Find where the given text appears and provide that cell's center as (X, Y) coordinate. 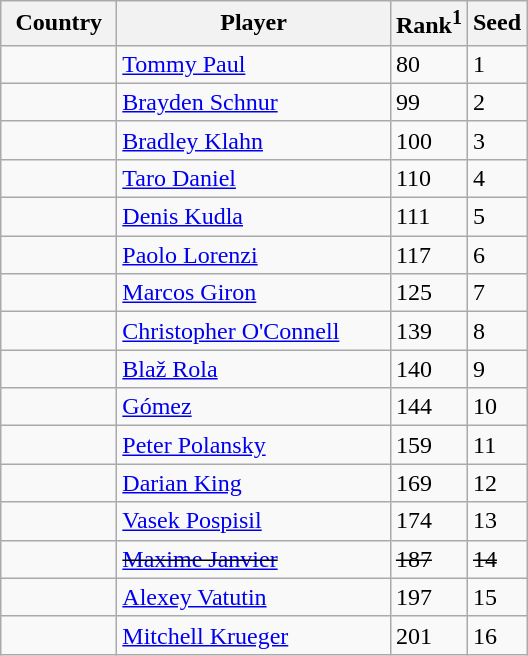
9 (496, 369)
Bradley Klahn (254, 140)
Marcos Giron (254, 293)
139 (428, 331)
Gómez (254, 407)
Paolo Lorenzi (254, 255)
99 (428, 102)
15 (496, 597)
Mitchell Krueger (254, 635)
125 (428, 293)
111 (428, 217)
Rank1 (428, 24)
Vasek Pospisil (254, 521)
Brayden Schnur (254, 102)
Player (254, 24)
Maxime Janvier (254, 559)
16 (496, 635)
3 (496, 140)
174 (428, 521)
Taro Daniel (254, 178)
80 (428, 64)
10 (496, 407)
5 (496, 217)
187 (428, 559)
Country (59, 24)
197 (428, 597)
14 (496, 559)
12 (496, 483)
2 (496, 102)
Blaž Rola (254, 369)
140 (428, 369)
1 (496, 64)
Seed (496, 24)
Christopher O'Connell (254, 331)
144 (428, 407)
4 (496, 178)
6 (496, 255)
Denis Kudla (254, 217)
13 (496, 521)
100 (428, 140)
Tommy Paul (254, 64)
Darian King (254, 483)
117 (428, 255)
Alexey Vatutin (254, 597)
201 (428, 635)
159 (428, 445)
7 (496, 293)
Peter Polansky (254, 445)
8 (496, 331)
169 (428, 483)
11 (496, 445)
110 (428, 178)
